Capture the cell that displays the provided text and extract its (X, Y) central coordinate. 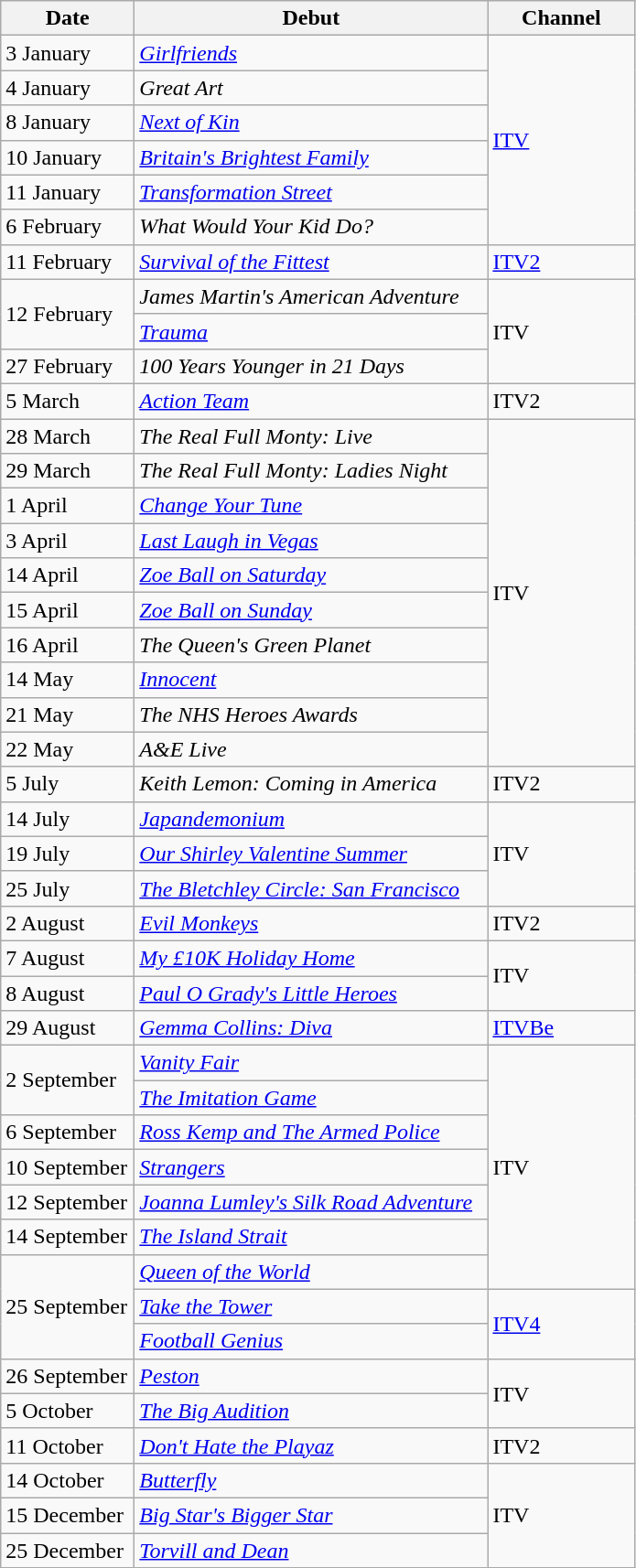
Next of Kin (311, 123)
14 July (68, 819)
14 May (68, 680)
Take the Tower (311, 1306)
100 Years Younger in 21 Days (311, 366)
Paul O Grady's Little Heroes (311, 993)
ITVBe (562, 1028)
21 May (68, 714)
Evil Monkeys (311, 923)
11 February (68, 262)
Transformation Street (311, 192)
Zoe Ball on Sunday (311, 610)
Ross Kemp and The Armed Police (311, 1133)
The Island Strait (311, 1237)
14 September (68, 1237)
Keith Lemon: Coming in America (311, 784)
Football Genius (311, 1341)
11 October (68, 1445)
14 April (68, 575)
Gemma Collins: Diva (311, 1028)
6 February (68, 227)
15 April (68, 610)
16 April (68, 645)
The Imitation Game (311, 1098)
What Would Your Kid Do? (311, 227)
1 April (68, 506)
29 August (68, 1028)
2 August (68, 923)
Strangers (311, 1167)
2 September (68, 1080)
Debut (311, 18)
Channel (562, 18)
7 August (68, 958)
Zoe Ball on Saturday (311, 575)
Queen of the World (311, 1272)
Vanity Fair (311, 1063)
22 May (68, 749)
8 August (68, 993)
27 February (68, 366)
Girlfriends (311, 53)
Britain's Brightest Family (311, 157)
The Queen's Green Planet (311, 645)
Survival of the Fittest (311, 262)
Torvill and Dean (311, 1551)
28 March (68, 436)
14 October (68, 1480)
4 January (68, 88)
19 July (68, 854)
Action Team (311, 401)
25 July (68, 888)
A&E Live (311, 749)
Big Star's Bigger Star (311, 1515)
10 September (68, 1167)
ITV4 (562, 1324)
12 February (68, 314)
Innocent (311, 680)
The Real Full Monty: Live (311, 436)
6 September (68, 1133)
15 December (68, 1515)
11 January (68, 192)
12 September (68, 1202)
Peston (311, 1376)
5 October (68, 1411)
5 July (68, 784)
26 September (68, 1376)
The Big Audition (311, 1411)
Change Your Tune (311, 506)
Great Art (311, 88)
10 January (68, 157)
Japandemonium (311, 819)
Last Laugh in Vegas (311, 541)
Joanna Lumley's Silk Road Adventure (311, 1202)
James Martin's American Adventure (311, 296)
Don't Hate the Playaz (311, 1445)
The NHS Heroes Awards (311, 714)
Butterfly (311, 1480)
The Real Full Monty: Ladies Night (311, 471)
3 January (68, 53)
3 April (68, 541)
29 March (68, 471)
Date (68, 18)
8 January (68, 123)
Trauma (311, 331)
The Bletchley Circle: San Francisco (311, 888)
My £10K Holiday Home (311, 958)
5 March (68, 401)
25 December (68, 1551)
25 September (68, 1306)
Our Shirley Valentine Summer (311, 854)
